Identify which cell holds the provided text, then report its (X, Y) central coordinate. 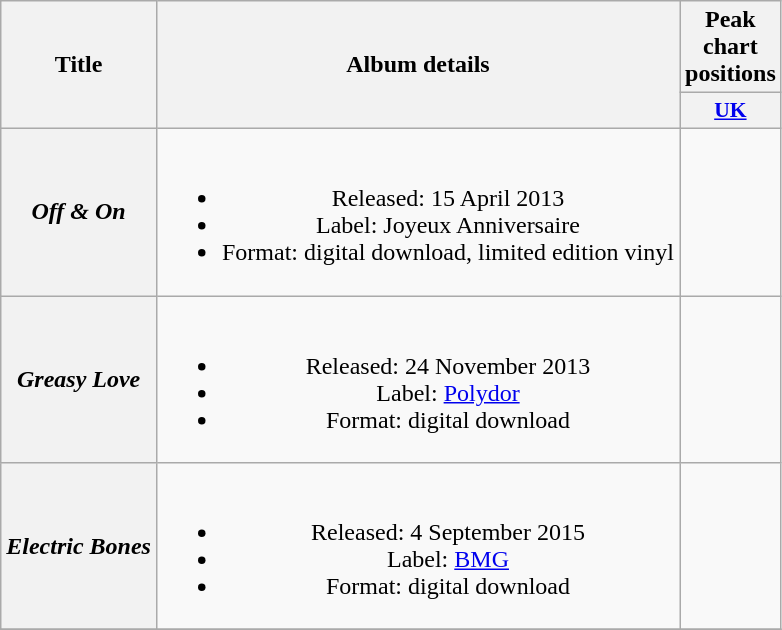
Off & On (79, 212)
UK (731, 111)
Released: 4 September 2015Label: BMGFormat: digital download (418, 546)
Electric Bones (79, 546)
Released: 24 November 2013Label: PolydorFormat: digital download (418, 380)
Album details (418, 65)
Peak chart positions (731, 47)
Greasy Love (79, 380)
Title (79, 65)
Released: 15 April 2013Label: Joyeux AnniversaireFormat: digital download, limited edition vinyl (418, 212)
